Output the (x, y) coordinate of the center of the cell containing the given text.  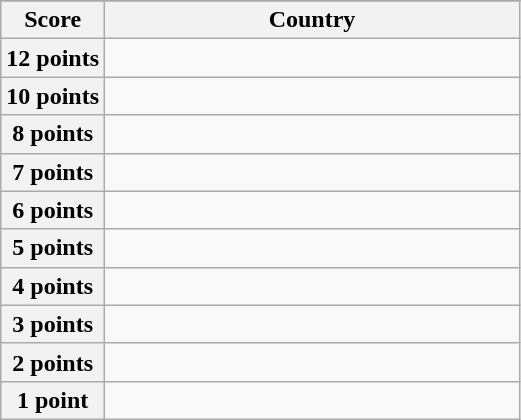
12 points (53, 58)
6 points (53, 210)
10 points (53, 96)
4 points (53, 286)
Country (312, 20)
5 points (53, 248)
2 points (53, 362)
Score (53, 20)
1 point (53, 400)
8 points (53, 134)
7 points (53, 172)
3 points (53, 324)
